Identify which cell holds the provided text, then report its [X, Y] central coordinate. 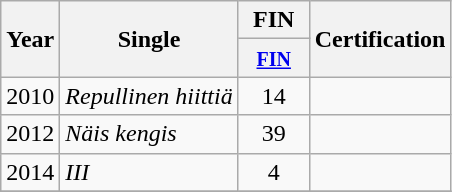
Single [149, 39]
14 [274, 96]
39 [274, 134]
2014 [30, 172]
4 [274, 172]
2010 [30, 96]
2012 [30, 134]
Repullinen hiittiä [149, 96]
Näis kengis [149, 134]
Year [30, 39]
Certification [380, 39]
III [149, 172]
